Find where the given text appears and provide that cell's center as [X, Y] coordinate. 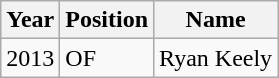
OF [107, 58]
Ryan Keely [216, 58]
Position [107, 20]
Year [30, 20]
Name [216, 20]
2013 [30, 58]
